For the text-containing cell, return its midpoint in [X, Y] coordinate format. 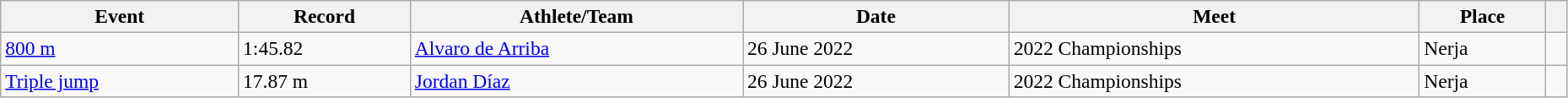
Alvaro de Arriba [576, 48]
Place [1483, 16]
Jordan Díaz [576, 80]
1:45.82 [325, 48]
Triple jump [120, 80]
Record [325, 16]
Athlete/Team [576, 16]
Event [120, 16]
17.87 m [325, 80]
Date [876, 16]
Meet [1215, 16]
800 m [120, 48]
